Locate the cell with the specified text and output its (x, y) center coordinate. 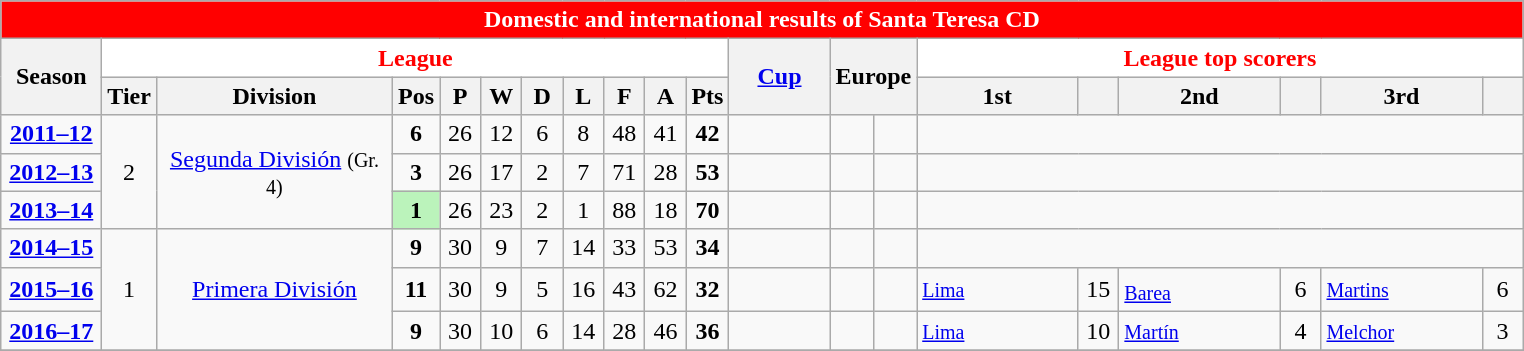
L (584, 96)
48 (624, 134)
62 (666, 290)
Division (274, 96)
F (624, 96)
2011–12 (52, 134)
W (502, 96)
1st (998, 96)
Martín (1200, 331)
2nd (1200, 96)
2013–14 (52, 210)
3rd (1402, 96)
32 (708, 290)
Martins (1402, 290)
Barea (1200, 290)
46 (666, 331)
P (460, 96)
Europe (874, 77)
15 (1098, 290)
Segunda División (Gr. 4) (274, 172)
4 (1300, 331)
88 (624, 210)
11 (416, 290)
42 (708, 134)
8 (584, 134)
41 (666, 134)
34 (708, 248)
Pts (708, 96)
A (666, 96)
D (542, 96)
2016–17 (52, 331)
Tier (130, 96)
33 (624, 248)
71 (624, 172)
2012–13 (52, 172)
17 (502, 172)
Domestic and international results of Santa Teresa CD (762, 20)
43 (624, 290)
Pos (416, 96)
Primera División (274, 290)
Cup (780, 77)
36 (708, 331)
12 (502, 134)
23 (502, 210)
League (416, 58)
70 (708, 210)
16 (584, 290)
League top scorers (1220, 58)
5 (542, 290)
Season (52, 77)
Melchor (1402, 331)
18 (666, 210)
2014–15 (52, 248)
2015–16 (52, 290)
